Detect which cell encompasses the target text, then output its (x, y) center coordinate. 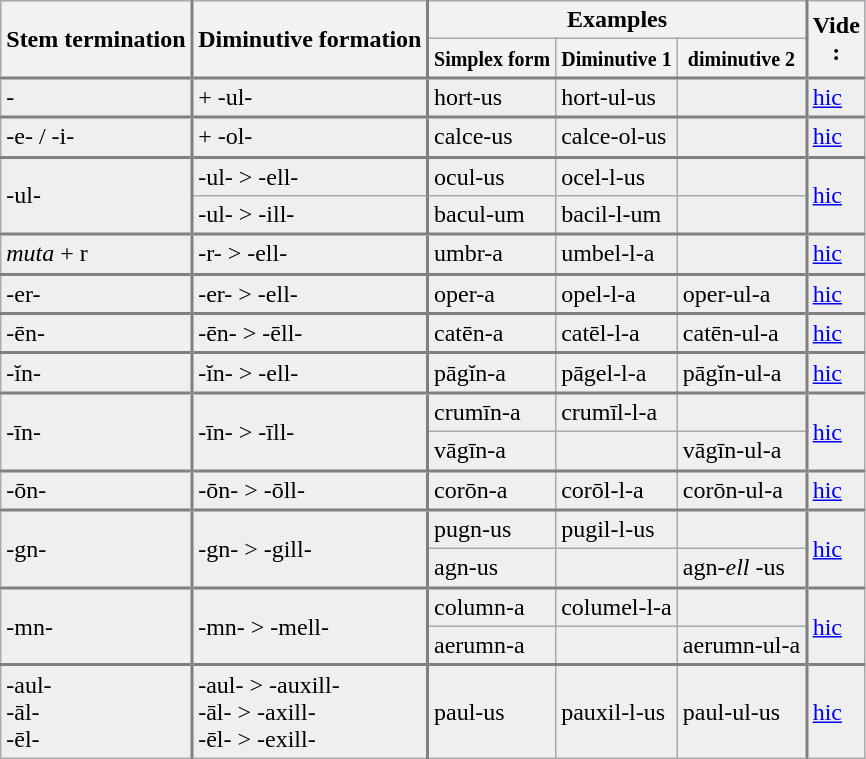
corōn-ul-a (742, 490)
Examples (618, 20)
-e- / -i- (96, 137)
ocel-l-us (617, 176)
-ōn- (96, 490)
hort-us (492, 98)
-er- > -ell- (310, 294)
-īn- > -īll- (310, 432)
vāgīn-a (492, 450)
pugn-us (492, 530)
corōl-l-a (617, 490)
oper-a (492, 294)
Simplex form (492, 58)
calce-us (492, 137)
pāgĭn-a (492, 373)
-ul- > -ill- (310, 216)
-ēn- (96, 334)
pāgel-l-a (617, 373)
corōn-a (492, 490)
diminutive 2 (742, 58)
columel-l-a (617, 606)
-ōn- > -ōll- (310, 490)
-aul- > -auxill--āl- > -axill--ēl- > -exill- (310, 712)
muta + r (96, 254)
paul-ul-us (742, 712)
paul-us (492, 712)
catēl-l-a (617, 334)
-īn- (96, 432)
crumīl-l-a (617, 412)
-er- (96, 294)
-ul- (96, 196)
-gn- > -gill- (310, 549)
pauxil-l-us (617, 712)
umbr-a (492, 254)
+ -ul- (310, 98)
+ -ol- (310, 137)
bacil-l-um (617, 216)
pāgĭn-ul-a (742, 373)
agn-us (492, 568)
catēn-ul-a (742, 334)
-mn- (96, 626)
aerumn-ul-a (742, 646)
ocul-us (492, 176)
Stem termination (96, 40)
Diminutive formation (310, 40)
catēn-a (492, 334)
column-a (492, 606)
hort-ul-us (617, 98)
crumīn-a (492, 412)
-r- > -ell- (310, 254)
Diminutive 1 (617, 58)
aerumn-a (492, 646)
agn-ell -us (742, 568)
opel-l-a (617, 294)
calce-ol-us (617, 137)
umbel-l-a (617, 254)
-aul--āl--ēl- (96, 712)
vāgīn-ul-a (742, 450)
-ul- > -ell- (310, 176)
-ĭn- > -ell- (310, 373)
-ēn- > -ēll- (310, 334)
oper-ul-a (742, 294)
Vide : (836, 40)
pugil-l-us (617, 530)
-ĭn- (96, 373)
- (96, 98)
-mn- > -mell- (310, 626)
bacul-um (492, 216)
-gn- (96, 549)
